Extract the (x, y) coordinate from the center of the cell holding the provided text.  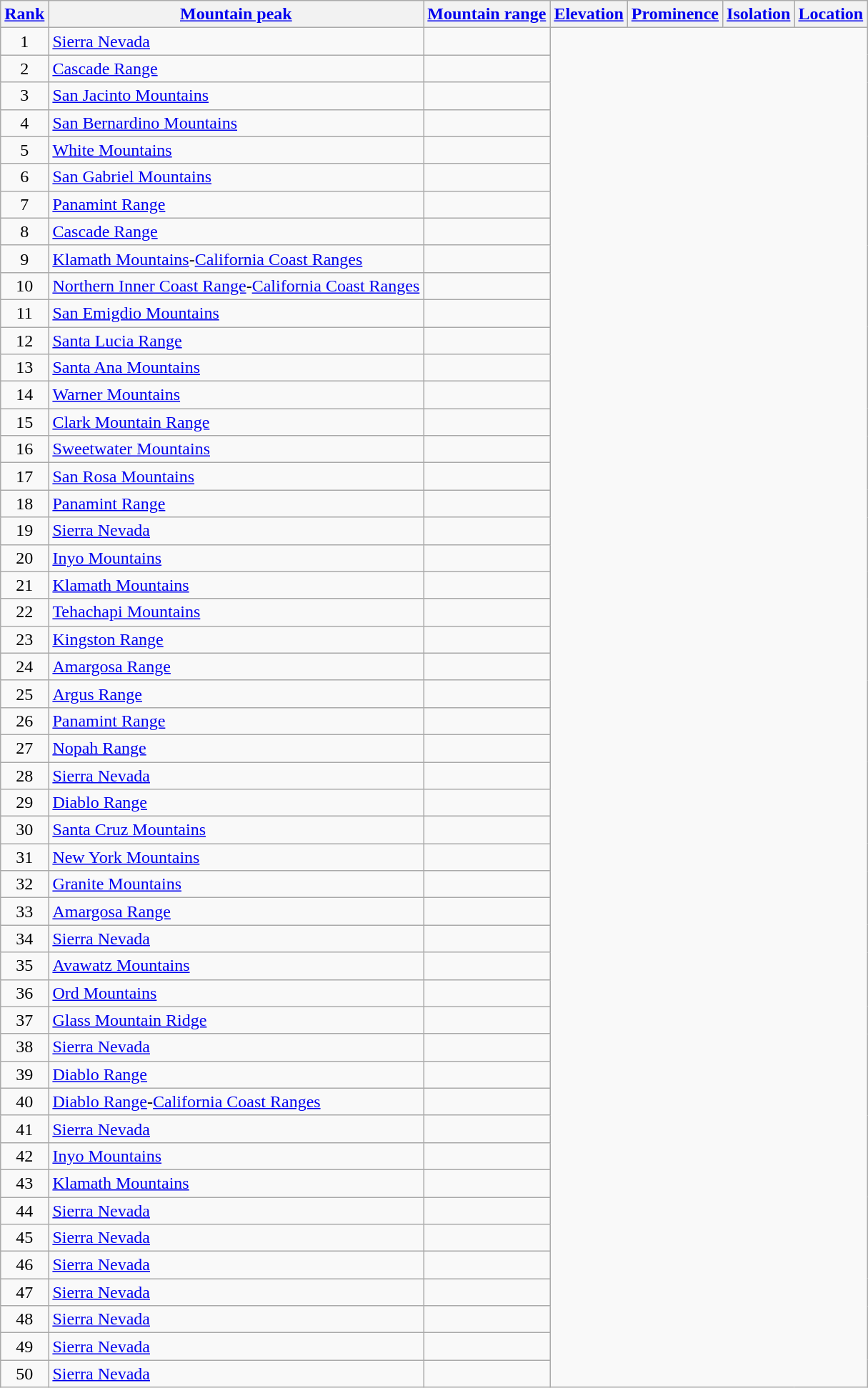
14 (24, 395)
20 (24, 558)
New York Mountains (236, 857)
50 (24, 1374)
Prominence (674, 14)
San Emigdio Mountains (236, 313)
Santa Lucia Range (236, 341)
13 (24, 368)
9 (24, 259)
40 (24, 1102)
Avawatz Mountains (236, 966)
33 (24, 912)
28 (24, 775)
San Jacinto Mountains (236, 96)
45 (24, 1238)
16 (24, 449)
11 (24, 313)
2 (24, 69)
San Bernardino Mountains (236, 123)
18 (24, 504)
19 (24, 531)
Ord Mountains (236, 993)
Isolation (759, 14)
4 (24, 123)
22 (24, 612)
Rank (24, 14)
44 (24, 1211)
6 (24, 177)
San Rosa Mountains (236, 476)
Sweetwater Mountains (236, 449)
31 (24, 857)
Location (831, 14)
35 (24, 966)
Klamath Mountains-California Coast Ranges (236, 259)
San Gabriel Mountains (236, 177)
Tehachapi Mountains (236, 612)
41 (24, 1129)
43 (24, 1183)
30 (24, 830)
47 (24, 1292)
37 (24, 1020)
Mountain peak (236, 14)
Nopah Range (236, 748)
Clark Mountain Range (236, 422)
Warner Mountains (236, 395)
Glass Mountain Ridge (236, 1020)
Santa Ana Mountains (236, 368)
23 (24, 639)
7 (24, 204)
38 (24, 1047)
Diablo Range-California Coast Ranges (236, 1102)
46 (24, 1265)
Elevation (589, 14)
36 (24, 993)
21 (24, 585)
8 (24, 231)
24 (24, 666)
12 (24, 341)
Argus Range (236, 694)
27 (24, 748)
Northern Inner Coast Range-California Coast Ranges (236, 286)
34 (24, 939)
Mountain range (487, 14)
10 (24, 286)
1 (24, 41)
39 (24, 1074)
5 (24, 150)
15 (24, 422)
29 (24, 803)
Kingston Range (236, 639)
White Mountains (236, 150)
42 (24, 1156)
32 (24, 884)
17 (24, 476)
48 (24, 1319)
49 (24, 1347)
26 (24, 721)
25 (24, 694)
Granite Mountains (236, 884)
3 (24, 96)
Santa Cruz Mountains (236, 830)
